Identify which cell holds the provided text, then report its [x, y] central coordinate. 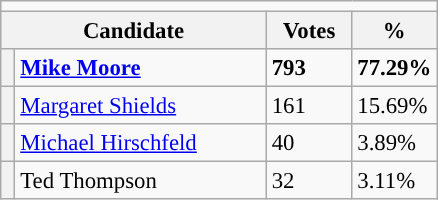
Mike Moore [140, 68]
Candidate [134, 31]
3.11% [394, 181]
% [394, 31]
32 [309, 181]
Michael Hirschfeld [140, 143]
3.89% [394, 143]
Votes [309, 31]
793 [309, 68]
15.69% [394, 106]
Margaret Shields [140, 106]
161 [309, 106]
Ted Thompson [140, 181]
77.29% [394, 68]
40 [309, 143]
